Find where the given text appears and provide that cell's center as [X, Y] coordinate. 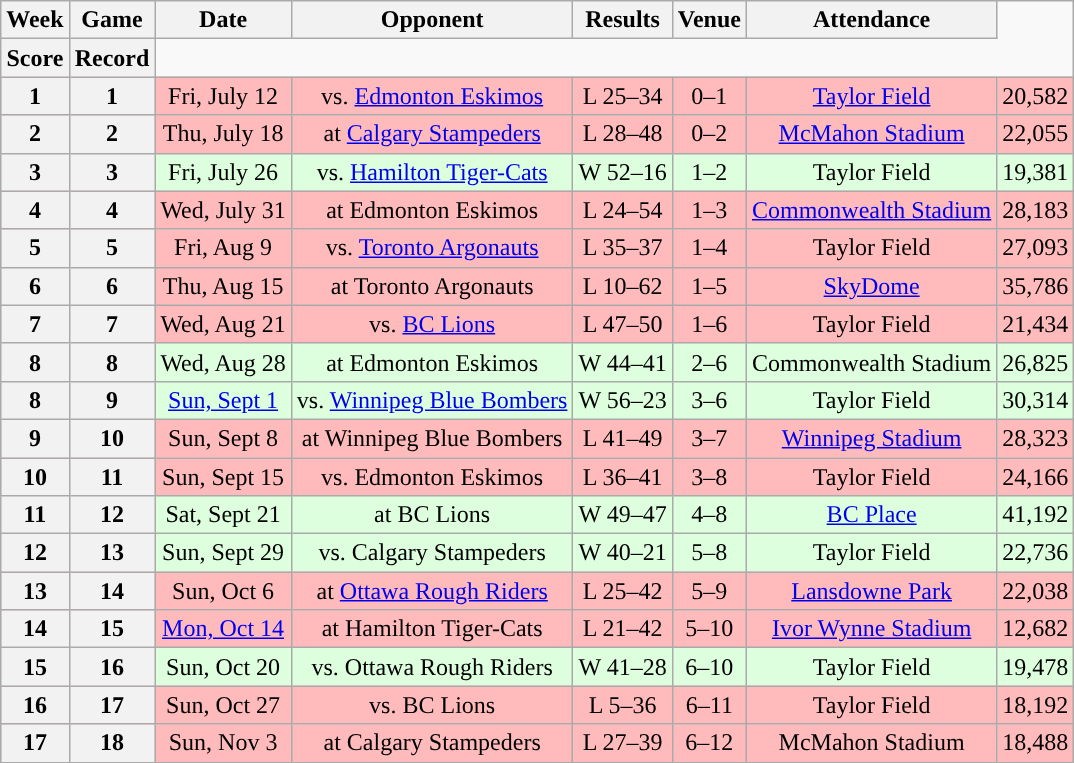
L 28–48 [622, 134]
5–10 [709, 629]
vs. Calgary Stampeders [432, 553]
4–8 [709, 515]
vs. Toronto Argonauts [432, 248]
L 25–34 [622, 96]
W 41–28 [622, 667]
Results [622, 20]
22,055 [1036, 134]
Fri, July 26 [223, 172]
BC Place [871, 515]
L 47–50 [622, 324]
Sun, Oct 27 [223, 705]
Wed, Aug 21 [223, 324]
Venue [709, 20]
Sun, Sept 8 [223, 438]
W 49–47 [622, 515]
1–5 [709, 286]
L 24–54 [622, 210]
1–4 [709, 248]
Sun, Oct 6 [223, 591]
27,093 [1036, 248]
at Winnipeg Blue Bombers [432, 438]
0–1 [709, 96]
Week [35, 20]
Score [35, 58]
SkyDome [871, 286]
22,038 [1036, 591]
Sun, Nov 3 [223, 743]
22,736 [1036, 553]
26,825 [1036, 362]
3–7 [709, 438]
24,166 [1036, 477]
W 56–23 [622, 400]
Fri, Aug 9 [223, 248]
Winnipeg Stadium [871, 438]
Lansdowne Park [871, 591]
Sun, Sept 29 [223, 553]
at BC Lions [432, 515]
19,381 [1036, 172]
41,192 [1036, 515]
30,314 [1036, 400]
21,434 [1036, 324]
L 25–42 [622, 591]
28,183 [1036, 210]
Thu, July 18 [223, 134]
35,786 [1036, 286]
Record [112, 58]
3–6 [709, 400]
18,488 [1036, 743]
18,192 [1036, 705]
1–2 [709, 172]
L 41–49 [622, 438]
Sun, Oct 20 [223, 667]
0–2 [709, 134]
Sun, Sept 15 [223, 477]
Attendance [871, 20]
5–9 [709, 591]
L 5–36 [622, 705]
L 35–37 [622, 248]
L 21–42 [622, 629]
vs. Hamilton Tiger-Cats [432, 172]
W 52–16 [622, 172]
Opponent [432, 20]
L 27–39 [622, 743]
L 10–62 [622, 286]
Fri, July 12 [223, 96]
Game [112, 20]
at Toronto Argonauts [432, 286]
Mon, Oct 14 [223, 629]
5–8 [709, 553]
Sat, Sept 21 [223, 515]
Wed, Aug 28 [223, 362]
6–10 [709, 667]
3–8 [709, 477]
18 [112, 743]
Wed, July 31 [223, 210]
Date [223, 20]
6–11 [709, 705]
20,582 [1036, 96]
19,478 [1036, 667]
6–12 [709, 743]
vs. Winnipeg Blue Bombers [432, 400]
28,323 [1036, 438]
Thu, Aug 15 [223, 286]
W 44–41 [622, 362]
Ivor Wynne Stadium [871, 629]
1–3 [709, 210]
at Hamilton Tiger-Cats [432, 629]
W 40–21 [622, 553]
vs. Ottawa Rough Riders [432, 667]
2–6 [709, 362]
L 36–41 [622, 477]
12,682 [1036, 629]
at Ottawa Rough Riders [432, 591]
1–6 [709, 324]
Sun, Sept 1 [223, 400]
